Scan for the cell matching the given text and deliver its (x, y) coordinate at center. 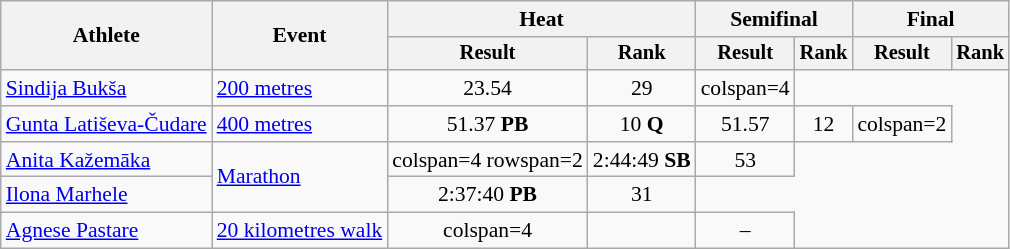
Agnese Pastare (106, 231)
10 Q (642, 124)
400 metres (300, 124)
Semifinal (774, 19)
31 (642, 195)
Sindija Bukša (106, 88)
29 (642, 88)
– (746, 231)
colspan=4 rowspan=2 (488, 160)
Ilona Marhele (106, 195)
200 metres (300, 88)
Event (300, 36)
51.57 (746, 124)
Marathon (300, 178)
colspan=2 (902, 124)
51.37 PB (488, 124)
Anita Kažemāka (106, 160)
Final (930, 19)
Heat (541, 19)
53 (746, 160)
2:44:49 SB (642, 160)
Athlete (106, 36)
23.54 (488, 88)
20 kilometres walk (300, 231)
12 (824, 124)
Gunta Latiševa-Čudare (106, 124)
2:37:40 PB (488, 195)
